Search for the cell housing the specified text and yield its [X, Y] center coordinate. 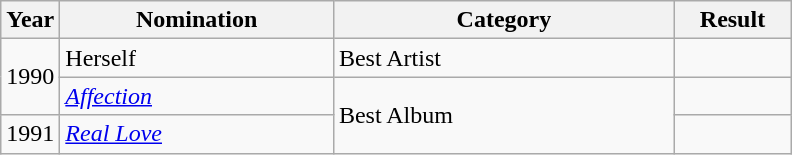
Real Love [197, 134]
Category [504, 20]
Result [732, 20]
1990 [30, 77]
1991 [30, 134]
Affection [197, 96]
Nomination [197, 20]
Best Artist [504, 58]
Herself [197, 58]
Year [30, 20]
Best Album [504, 115]
